Return the (X, Y) coordinate for the center point of the cell that contains the specified text.  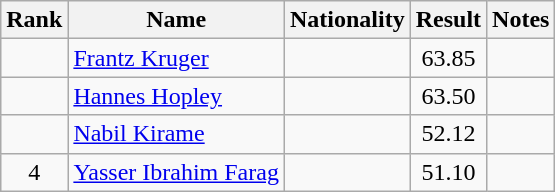
Name (176, 20)
Rank (34, 20)
51.10 (448, 172)
Nabil Kirame (176, 134)
Yasser Ibrahim Farag (176, 172)
63.85 (448, 58)
52.12 (448, 134)
Frantz Kruger (176, 58)
63.50 (448, 96)
Notes (521, 20)
Nationality (347, 20)
4 (34, 172)
Result (448, 20)
Hannes Hopley (176, 96)
